Capture the cell that displays the provided text and extract its (x, y) central coordinate. 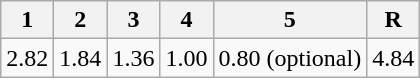
2.82 (28, 58)
2 (80, 20)
1.36 (134, 58)
R (394, 20)
1.84 (80, 58)
5 (290, 20)
4 (186, 20)
0.80 (optional) (290, 58)
3 (134, 20)
4.84 (394, 58)
1 (28, 20)
1.00 (186, 58)
